For the text-containing cell, return its midpoint in [X, Y] coordinate format. 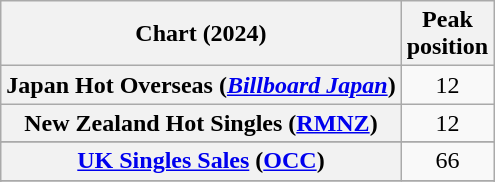
Japan Hot Overseas (Billboard Japan) [201, 85]
New Zealand Hot Singles (RMNZ) [201, 123]
Peakposition [447, 34]
66 [447, 161]
Chart (2024) [201, 34]
UK Singles Sales (OCC) [201, 161]
